Search for the cell housing the specified text and yield its (X, Y) center coordinate. 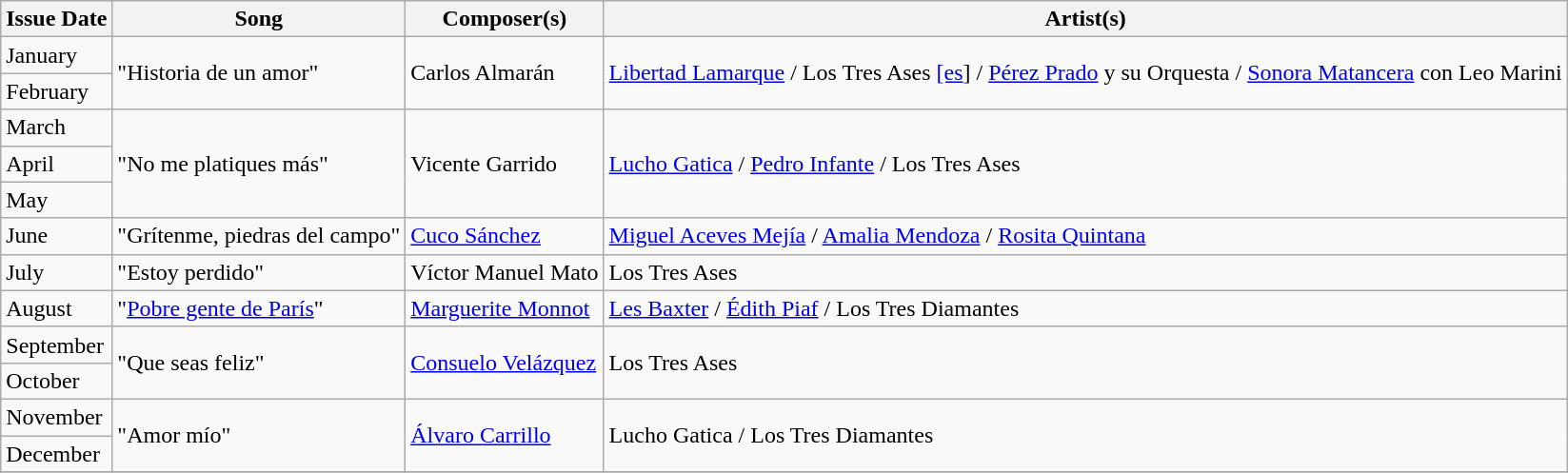
February (57, 91)
"Grítenme, piedras del campo" (259, 236)
Issue Date (57, 19)
Víctor Manuel Mato (505, 272)
Vicente Garrido (505, 164)
April (57, 164)
Libertad Lamarque / Los Tres Ases [es] / Pérez Prado y su Orquesta / Sonora Matancera con Leo Marini (1085, 73)
Carlos Almarán (505, 73)
May (57, 200)
November (57, 417)
December (57, 454)
October (57, 381)
"Estoy perdido" (259, 272)
Artist(s) (1085, 19)
"No me platiques más" (259, 164)
March (57, 128)
Composer(s) (505, 19)
Lucho Gatica / Pedro Infante / Los Tres Ases (1085, 164)
"Pobre gente de París" (259, 308)
June (57, 236)
Marguerite Monnot (505, 308)
September (57, 345)
Consuelo Velázquez (505, 363)
"Que seas feliz" (259, 363)
August (57, 308)
Cuco Sánchez (505, 236)
Álvaro Carrillo (505, 435)
"Historia de un amor" (259, 73)
January (57, 55)
Song (259, 19)
Lucho Gatica / Los Tres Diamantes (1085, 435)
July (57, 272)
Les Baxter / Édith Piaf / Los Tres Diamantes (1085, 308)
Miguel Aceves Mejía / Amalia Mendoza / Rosita Quintana (1085, 236)
"Amor mío" (259, 435)
